Pinpoint the cell where the given text exists, returning its [x, y] midpoint coordinate. 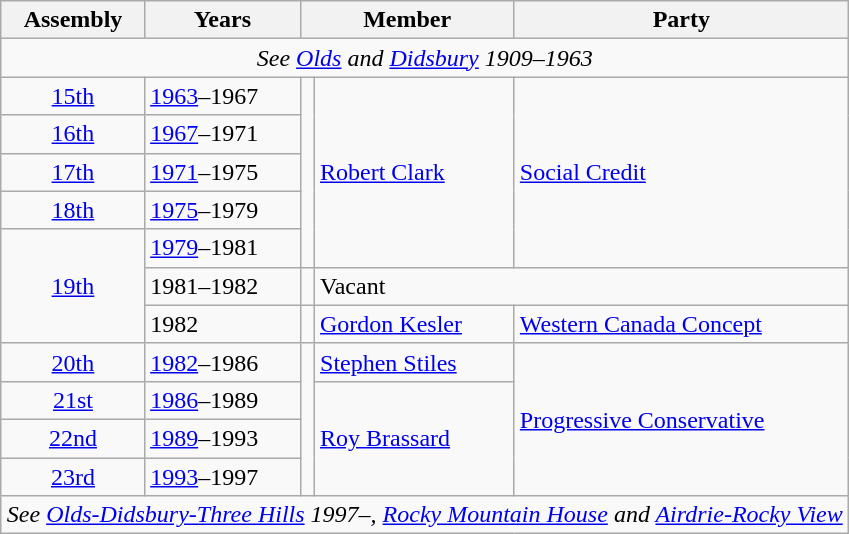
Party [681, 20]
1979–1981 [222, 248]
Progressive Conservative [681, 419]
1986–1989 [222, 400]
1981–1982 [222, 286]
1971–1975 [222, 172]
Member [407, 20]
21st [72, 400]
20th [72, 362]
Social Credit [681, 172]
Stephen Stiles [415, 362]
1989–1993 [222, 438]
17th [72, 172]
Years [222, 20]
22nd [72, 438]
Vacant [582, 286]
19th [72, 286]
15th [72, 96]
1993–1997 [222, 477]
Robert Clark [415, 172]
1982 [222, 324]
Assembly [72, 20]
16th [72, 134]
See Olds and Didsbury 1909–1963 [424, 58]
23rd [72, 477]
1975–1979 [222, 210]
18th [72, 210]
Gordon Kesler [415, 324]
Roy Brassard [415, 438]
1967–1971 [222, 134]
1982–1986 [222, 362]
Western Canada Concept [681, 324]
1963–1967 [222, 96]
See Olds-Didsbury-Three Hills 1997–, Rocky Mountain House and Airdrie-Rocky View [424, 515]
